Detect which cell encompasses the target text, then output its [x, y] center coordinate. 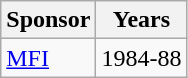
1984-88 [142, 58]
Years [142, 20]
MFI [48, 58]
Sponsor [48, 20]
